Return [X, Y] of the center of cell containing provided text 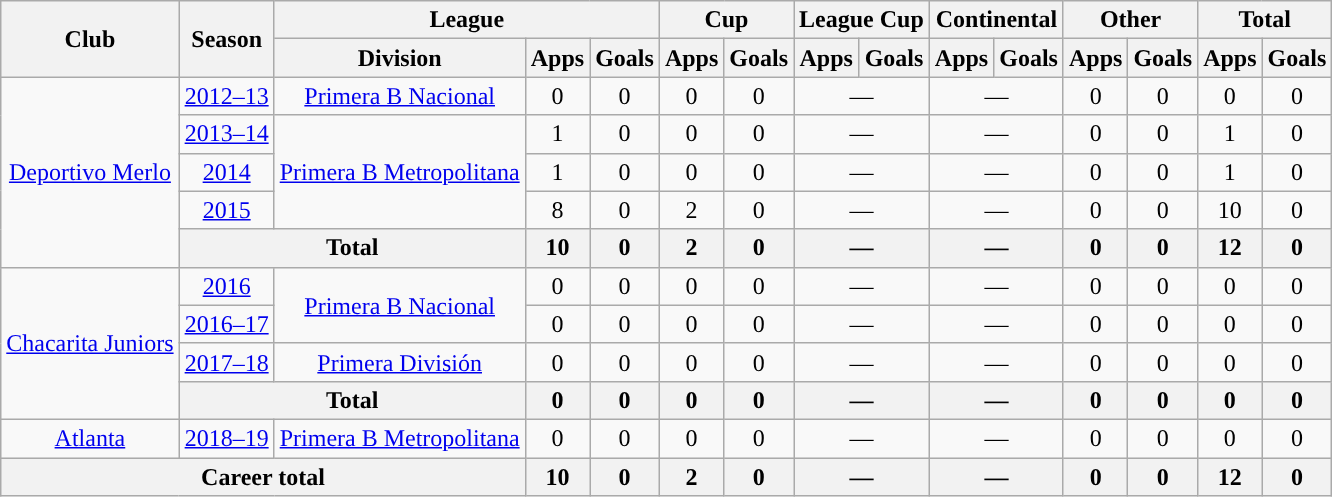
2015 [226, 210]
Division [400, 58]
Cup [726, 20]
Continental [996, 20]
Atlanta [90, 438]
Primera División [400, 362]
2016–17 [226, 324]
2013–14 [226, 134]
2016 [226, 286]
2012–13 [226, 96]
Season [226, 39]
League [466, 20]
Chacarita Juniors [90, 343]
Career total [263, 477]
Club [90, 39]
2018–19 [226, 438]
2014 [226, 172]
Deportivo Merlo [90, 172]
8 [557, 210]
League Cup [862, 20]
Other [1130, 20]
2017–18 [226, 362]
